Search for the cell housing the specified text and yield its (x, y) center coordinate. 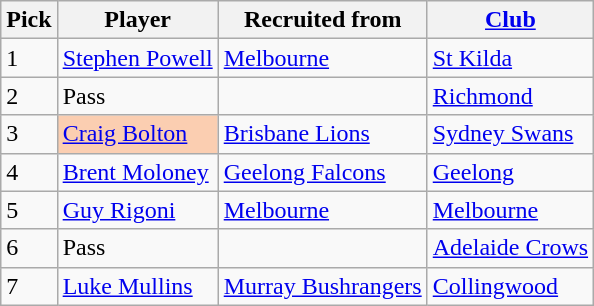
Brisbane Lions (322, 134)
Murray Bushrangers (322, 286)
3 (29, 134)
Stephen Powell (138, 58)
Guy Rigoni (138, 210)
Geelong (510, 172)
Pick (29, 20)
Recruited from (322, 20)
4 (29, 172)
Richmond (510, 96)
Brent Moloney (138, 172)
Adelaide Crows (510, 248)
St Kilda (510, 58)
Luke Mullins (138, 286)
Craig Bolton (138, 134)
6 (29, 248)
Collingwood (510, 286)
Geelong Falcons (322, 172)
7 (29, 286)
Sydney Swans (510, 134)
2 (29, 96)
1 (29, 58)
Club (510, 20)
5 (29, 210)
Player (138, 20)
